Detect which cell encompasses the target text, then output its [X, Y] center coordinate. 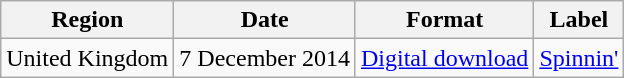
Date [265, 20]
United Kingdom [88, 58]
Spinnin' [579, 58]
Label [579, 20]
7 December 2014 [265, 58]
Region [88, 20]
Digital download [444, 58]
Format [444, 20]
